Identify which cell holds the provided text, then report its (x, y) central coordinate. 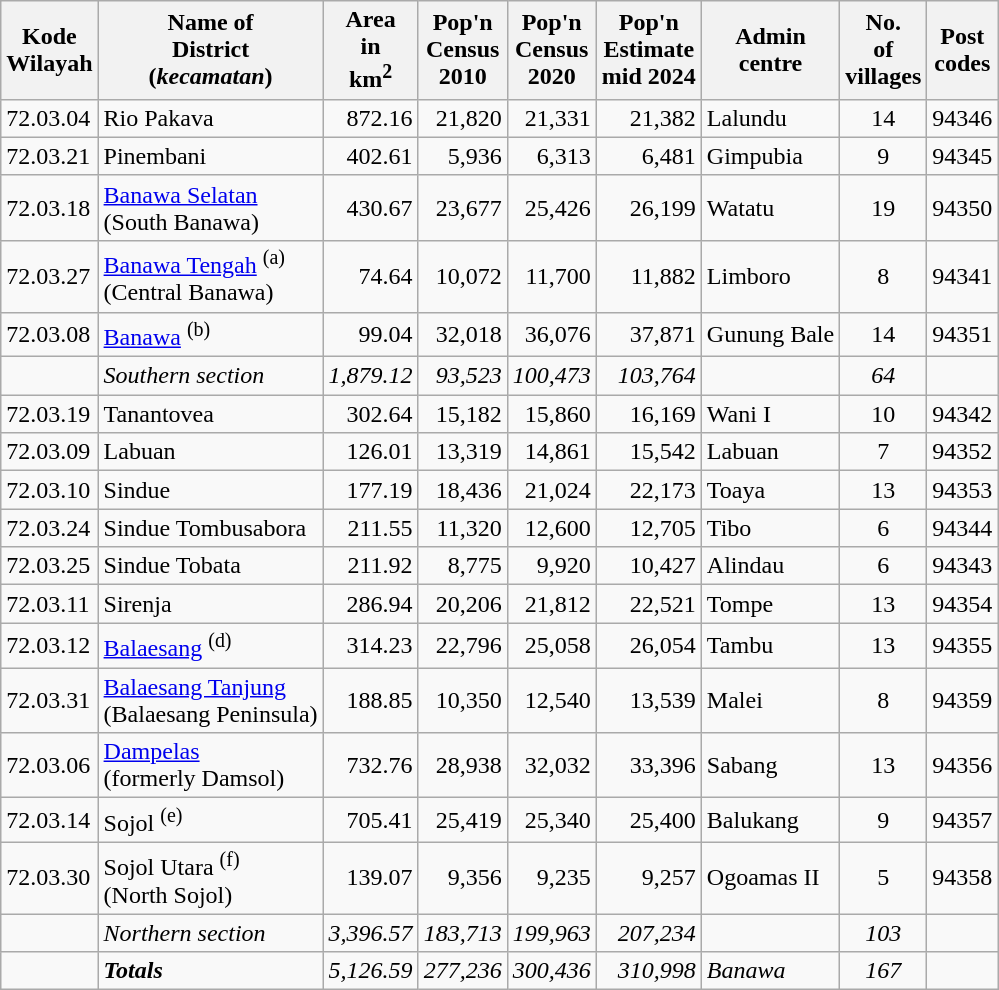
9,235 (552, 878)
Banawa (b) (210, 334)
25,426 (552, 208)
3,396.57 (370, 933)
74.64 (370, 276)
9,356 (462, 878)
Limboro (770, 276)
126.01 (370, 452)
72.03.31 (50, 700)
15,542 (648, 452)
Postcodes (962, 50)
Sojol Utara (f) (North Sojol) (210, 878)
72.03.27 (50, 276)
72.03.21 (50, 156)
Kode Wilayah (50, 50)
310,998 (648, 971)
22,521 (648, 604)
21,812 (552, 604)
Gimpubia (770, 156)
94354 (962, 604)
100,473 (552, 376)
286.94 (370, 604)
25,340 (552, 820)
199,963 (552, 933)
Tibo (770, 528)
314.23 (370, 646)
10,350 (462, 700)
21,024 (552, 490)
211.55 (370, 528)
207,234 (648, 933)
139.07 (370, 878)
Ogoamas II (770, 878)
94343 (962, 566)
23,677 (462, 208)
94344 (962, 528)
12,540 (552, 700)
Pop'nCensus2020 (552, 50)
No.ofvillages (884, 50)
5,126.59 (370, 971)
72.03.18 (50, 208)
183,713 (462, 933)
11,700 (552, 276)
Name ofDistrict(kecamatan) (210, 50)
72.03.04 (50, 118)
26,054 (648, 646)
167 (884, 971)
Wani I (770, 414)
Balukang (770, 820)
94359 (962, 700)
13,319 (462, 452)
103,764 (648, 376)
5,936 (462, 156)
32,018 (462, 334)
177.19 (370, 490)
Tambu (770, 646)
Dampelas (formerly Damsol) (210, 766)
37,871 (648, 334)
94358 (962, 878)
Toaya (770, 490)
10,427 (648, 566)
Pop'nEstimatemid 2024 (648, 50)
32,032 (552, 766)
13,539 (648, 700)
211.92 (370, 566)
26,199 (648, 208)
Banawa Tengah (a) (Central Banawa) (210, 276)
10 (884, 414)
8,775 (462, 566)
10,072 (462, 276)
Malei (770, 700)
18,436 (462, 490)
Sindue (210, 490)
94355 (962, 646)
94341 (962, 276)
Rio Pakava (210, 118)
94346 (962, 118)
72.03.11 (50, 604)
1,879.12 (370, 376)
Sabang (770, 766)
94353 (962, 490)
72.03.12 (50, 646)
Pinembani (210, 156)
Sindue Tombusabora (210, 528)
14,861 (552, 452)
21,382 (648, 118)
9,257 (648, 878)
Lalundu (770, 118)
93,523 (462, 376)
Banawa (770, 971)
72.03.25 (50, 566)
Tompe (770, 604)
277,236 (462, 971)
188.85 (370, 700)
302.64 (370, 414)
28,938 (462, 766)
25,419 (462, 820)
25,400 (648, 820)
5 (884, 878)
72.03.08 (50, 334)
Pop'nCensus2010 (462, 50)
7 (884, 452)
Northern section (210, 933)
21,331 (552, 118)
22,796 (462, 646)
12,705 (648, 528)
21,820 (462, 118)
94342 (962, 414)
732.76 (370, 766)
Watatu (770, 208)
20,206 (462, 604)
15,182 (462, 414)
94351 (962, 334)
99.04 (370, 334)
25,058 (552, 646)
36,076 (552, 334)
402.61 (370, 156)
Southern section (210, 376)
94357 (962, 820)
11,320 (462, 528)
72.03.24 (50, 528)
Balaesang Tanjung (Balaesang Peninsula) (210, 700)
Totals (210, 971)
6,313 (552, 156)
72.03.30 (50, 878)
Sirenja (210, 604)
300,436 (552, 971)
Sojol (e) (210, 820)
705.41 (370, 820)
11,882 (648, 276)
6,481 (648, 156)
15,860 (552, 414)
72.03.14 (50, 820)
103 (884, 933)
33,396 (648, 766)
Gunung Bale (770, 334)
94350 (962, 208)
16,169 (648, 414)
Alindau (770, 566)
22,173 (648, 490)
Tanantovea (210, 414)
Balaesang (d) (210, 646)
Area in km2 (370, 50)
94345 (962, 156)
72.03.10 (50, 490)
Admincentre (770, 50)
64 (884, 376)
12,600 (552, 528)
430.67 (370, 208)
Sindue Tobata (210, 566)
94352 (962, 452)
9,920 (552, 566)
94356 (962, 766)
72.03.06 (50, 766)
Banawa Selatan (South Banawa) (210, 208)
72.03.19 (50, 414)
72.03.09 (50, 452)
19 (884, 208)
872.16 (370, 118)
